Provide the (X, Y) coordinate of the cell's center where the given text is located.  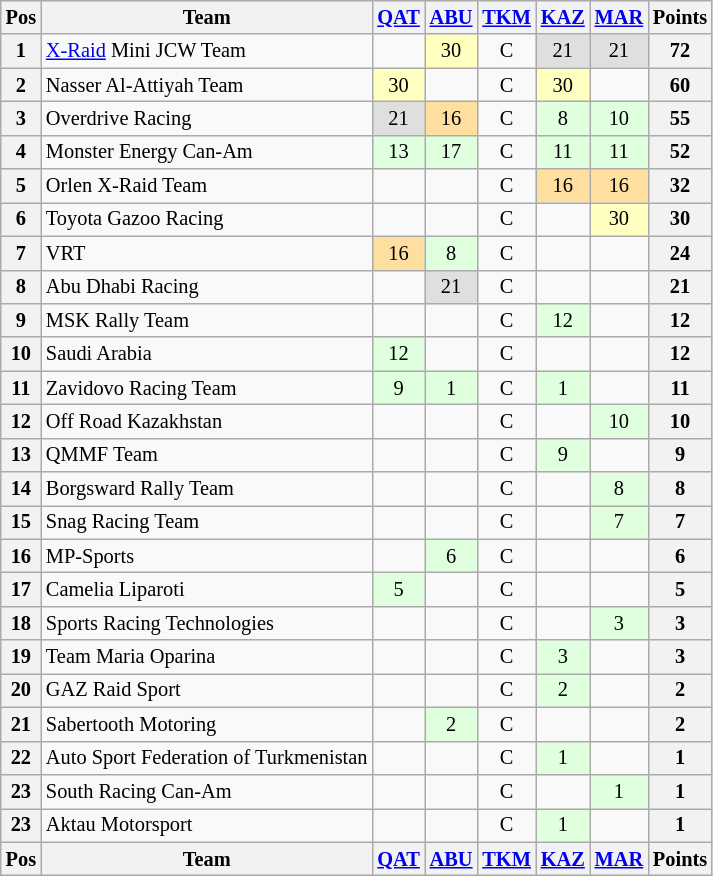
GAZ Raid Sport (206, 690)
Orlen X-Raid Team (206, 186)
QMMF Team (206, 455)
4 (21, 152)
Borgsward Rally Team (206, 489)
32 (680, 186)
19 (21, 657)
Off Road Kazakhstan (206, 421)
Zavidovo Racing Team (206, 388)
MP-Sports (206, 556)
Abu Dhabi Racing (206, 287)
72 (680, 51)
20 (21, 690)
Auto Sport Federation of Turkmenistan (206, 758)
60 (680, 85)
Sports Racing Technologies (206, 623)
Overdrive Racing (206, 118)
Camelia Liparoti (206, 589)
52 (680, 152)
South Racing Can-Am (206, 791)
Aktau Motorsport (206, 825)
Sabertooth Motoring (206, 724)
Team Maria Oparina (206, 657)
Monster Energy Can-Am (206, 152)
55 (680, 118)
Toyota Gazoo Racing (206, 219)
VRT (206, 253)
18 (21, 623)
14 (21, 489)
Snag Racing Team (206, 522)
Saudi Arabia (206, 354)
X-Raid Mini JCW Team (206, 51)
22 (21, 758)
MSK Rally Team (206, 320)
Nasser Al-Attiyah Team (206, 85)
24 (680, 253)
15 (21, 522)
